Provide the [x, y] coordinate of the cell's center where the given text is located.  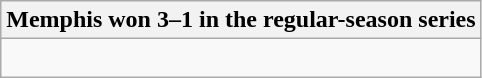
Memphis won 3–1 in the regular-season series [241, 20]
